Capture the cell that displays the provided text and extract its [x, y] central coordinate. 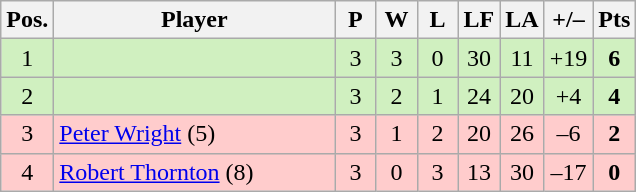
6 [614, 58]
Robert Thornton (8) [194, 172]
LA [522, 20]
11 [522, 58]
Peter Wright (5) [194, 134]
Pts [614, 20]
–17 [568, 172]
+19 [568, 58]
W [396, 20]
Pos. [28, 20]
24 [479, 96]
26 [522, 134]
Player [194, 20]
+4 [568, 96]
P [356, 20]
LF [479, 20]
–6 [568, 134]
L [438, 20]
+/– [568, 20]
13 [479, 172]
